Provide the [x, y] coordinate of the cell's center where the given text is located.  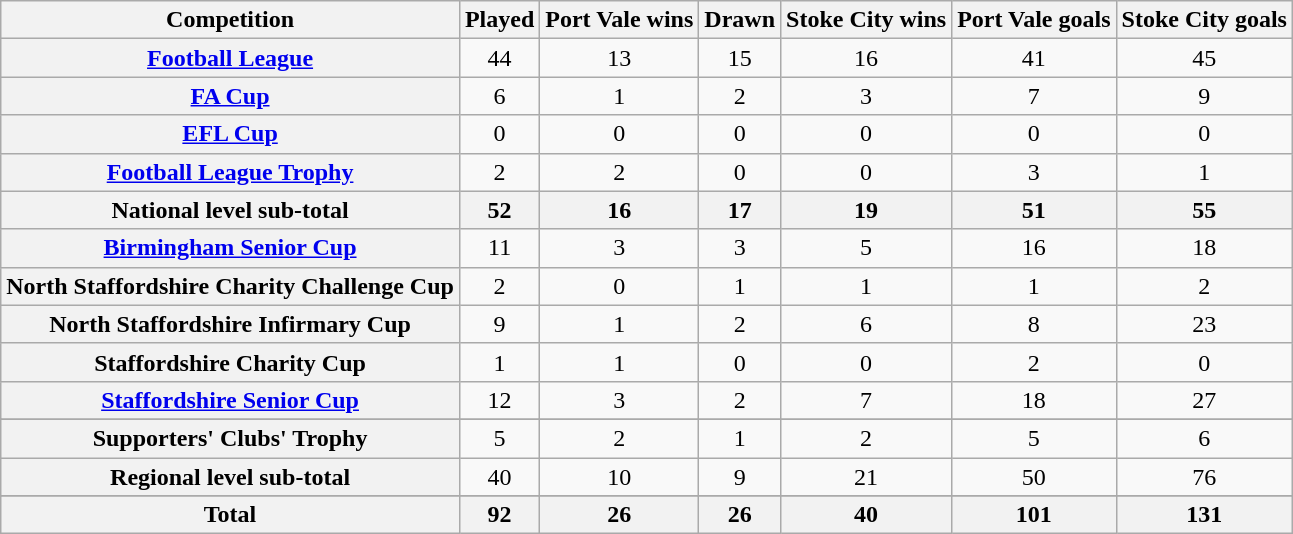
41 [1034, 58]
Drawn [740, 20]
Played [499, 20]
Stoke City goals [1204, 20]
101 [1034, 515]
National level sub-total [230, 210]
Football League Trophy [230, 172]
19 [866, 210]
Port Vale wins [620, 20]
Birmingham Senior Cup [230, 248]
Football League [230, 58]
51 [1034, 210]
45 [1204, 58]
Regional level sub-total [230, 477]
10 [620, 477]
Stoke City wins [866, 20]
FA Cup [230, 96]
8 [1034, 324]
23 [1204, 324]
131 [1204, 515]
55 [1204, 210]
North Staffordshire Charity Challenge Cup [230, 286]
Staffordshire Senior Cup [230, 400]
11 [499, 248]
Staffordshire Charity Cup [230, 362]
EFL Cup [230, 134]
76 [1204, 477]
Supporters' Clubs' Trophy [230, 438]
12 [499, 400]
Competition [230, 20]
15 [740, 58]
Port Vale goals [1034, 20]
27 [1204, 400]
92 [499, 515]
21 [866, 477]
52 [499, 210]
50 [1034, 477]
13 [620, 58]
17 [740, 210]
North Staffordshire Infirmary Cup [230, 324]
Total [230, 515]
44 [499, 58]
